Search for the cell housing the specified text and yield its (X, Y) center coordinate. 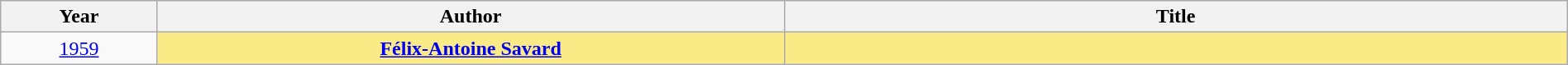
Title (1176, 17)
Félix-Antoine Savard (471, 48)
1959 (79, 48)
Author (471, 17)
Year (79, 17)
